Locate the cell with the specified text and output its [x, y] center coordinate. 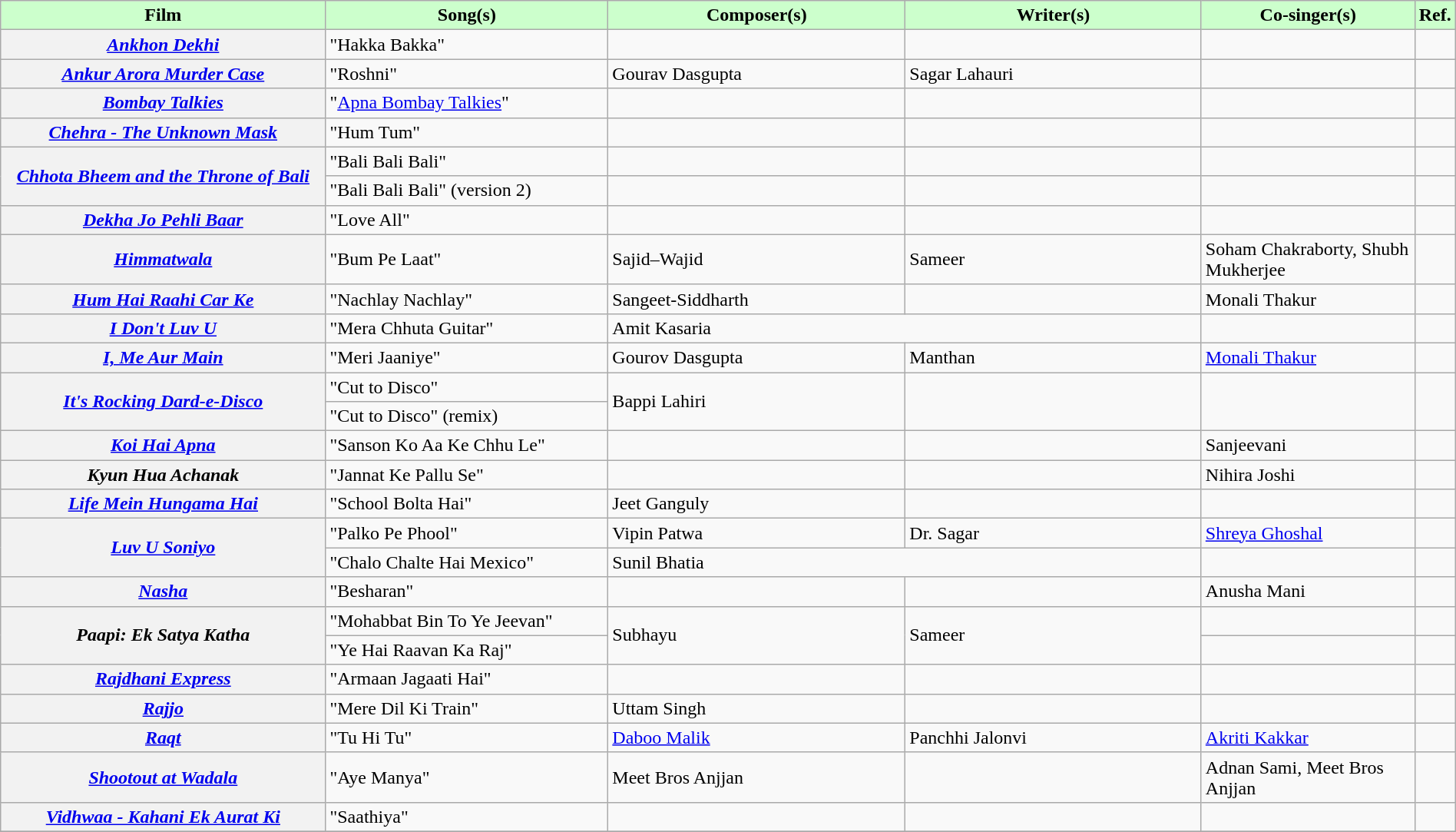
I Don't Luv U [163, 328]
Hum Hai Raahi Car Ke [163, 299]
Sagar Lahauri [1054, 74]
Gourav Dasgupta [757, 74]
Sanjeevani [1308, 446]
"Hakka Bakka" [467, 45]
Dr. Sagar [1054, 533]
Life Mein Hungama Hai [163, 504]
Vidhwaa - Kahani Ek Aurat Ki [163, 817]
Amit Kasaria [905, 328]
"Besharan" [467, 592]
"Mera Chhuta Guitar" [467, 328]
Jeet Ganguly [757, 504]
"Mere Dil Ki Train" [467, 708]
Chhota Bheem and the Throne of Bali [163, 176]
"Love All" [467, 220]
Nasha [163, 592]
"Meri Jaaniye" [467, 357]
Panchhi Jalonvi [1054, 738]
"Chalo Chalte Hai Mexico" [467, 562]
Bombay Talkies [163, 103]
"School Bolta Hai" [467, 504]
Shootout at Wadala [163, 777]
"Hum Tum" [467, 132]
Akriti Kakkar [1308, 738]
Gourov Dasgupta [757, 357]
"Cut to Disco" (remix) [467, 416]
Soham Chakraborty, Shubh Mukherjee [1308, 260]
I, Me Aur Main [163, 357]
Himmatwala [163, 260]
Sangeet-Siddharth [757, 299]
Sajid–Wajid [757, 260]
Ankur Arora Murder Case [163, 74]
Song(s) [467, 15]
"Apna Bombay Talkies" [467, 103]
"Jannat Ke Pallu Se" [467, 475]
Kyun Hua Achanak [163, 475]
"Nachlay Nachlay" [467, 299]
Rajjo [163, 708]
Film [163, 15]
Luv U Soniyo [163, 548]
"Aye Manya" [467, 777]
Sunil Bhatia [905, 562]
"Sanson Ko Aa Ke Chhu Le" [467, 446]
Adnan Sami, Meet Bros Anjjan [1308, 777]
"Bali Bali Bali" [467, 161]
Koi Hai Apna [163, 446]
Ankhon Dekhi [163, 45]
Anusha Mani [1308, 592]
Bappi Lahiri [757, 401]
Uttam Singh [757, 708]
Meet Bros Anjjan [757, 777]
"Bum Pe Laat" [467, 260]
Writer(s) [1054, 15]
"Bali Bali Bali" (version 2) [467, 191]
Daboo Malik [757, 738]
Chehra - The Unknown Mask [163, 132]
Vipin Patwa [757, 533]
It's Rocking Dard-e-Disco [163, 401]
Subhayu [757, 635]
Nihira Joshi [1308, 475]
"Armaan Jagaati Hai" [467, 679]
Ref. [1434, 15]
Composer(s) [757, 15]
"Roshni" [467, 74]
Rajdhani Express [163, 679]
Paapi: Ek Satya Katha [163, 635]
"Tu Hi Tu" [467, 738]
Manthan [1054, 357]
"Palko Pe Phool" [467, 533]
"Ye Hai Raavan Ka Raj" [467, 650]
Shreya Ghoshal [1308, 533]
Raqt [163, 738]
Dekha Jo Pehli Baar [163, 220]
"Cut to Disco" [467, 386]
Co-singer(s) [1308, 15]
"Mohabbat Bin To Ye Jeevan" [467, 621]
"Saathiya" [467, 817]
